Scan for the cell matching the given text and deliver its (x, y) coordinate at center. 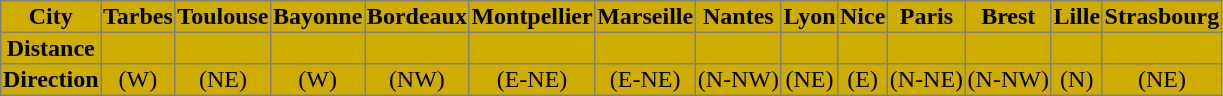
Toulouse (223, 17)
(N-NE) (927, 80)
Marseille (645, 17)
(E) (863, 80)
Bayonne (318, 17)
Distance (51, 48)
Direction (51, 80)
(NW) (418, 80)
(N) (1076, 80)
Brest (1008, 17)
Lyon (810, 17)
City (51, 17)
Lille (1076, 17)
Nantes (738, 17)
Paris (927, 17)
Strasbourg (1162, 17)
Tarbes (138, 17)
Montpellier (532, 17)
Bordeaux (418, 17)
Nice (863, 17)
